From the cell containing the given text, extract its center point as [X, Y] coordinate. 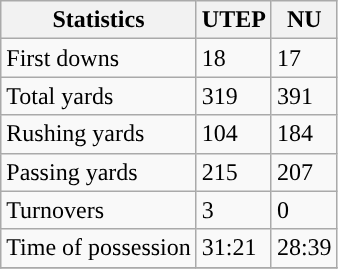
28:39 [304, 248]
319 [234, 96]
31:21 [234, 248]
NU [304, 20]
UTEP [234, 20]
Passing yards [99, 172]
First downs [99, 58]
Turnovers [99, 210]
215 [234, 172]
Statistics [99, 20]
Total yards [99, 96]
104 [234, 134]
391 [304, 96]
18 [234, 58]
0 [304, 210]
207 [304, 172]
3 [234, 210]
Rushing yards [99, 134]
Time of possession [99, 248]
17 [304, 58]
184 [304, 134]
